Pinpoint the cell where the given text exists, returning its [x, y] midpoint coordinate. 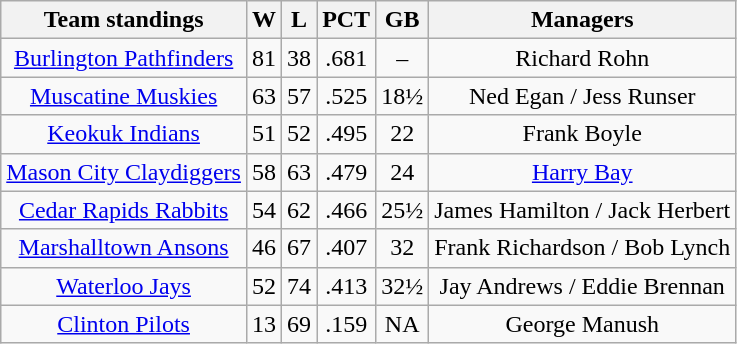
67 [300, 248]
Clinton Pilots [124, 324]
Cedar Rapids Rabbits [124, 210]
74 [300, 286]
Ned Egan / Jess Runser [582, 96]
Richard Rohn [582, 58]
George Manush [582, 324]
51 [264, 134]
Muscatine Muskies [124, 96]
NA [402, 324]
46 [264, 248]
32 [402, 248]
Marshalltown Ansons [124, 248]
.495 [346, 134]
.479 [346, 172]
25½ [402, 210]
Burlington Pathfinders [124, 58]
GB [402, 20]
Mason City Claydiggers [124, 172]
– [402, 58]
81 [264, 58]
.466 [346, 210]
PCT [346, 20]
38 [300, 58]
Keokuk Indians [124, 134]
L [300, 20]
Frank Boyle [582, 134]
.159 [346, 324]
.407 [346, 248]
Harry Bay [582, 172]
54 [264, 210]
Managers [582, 20]
Team standings [124, 20]
58 [264, 172]
W [264, 20]
.681 [346, 58]
24 [402, 172]
Frank Richardson / Bob Lynch [582, 248]
22 [402, 134]
Jay Andrews / Eddie Brennan [582, 286]
62 [300, 210]
James Hamilton / Jack Herbert [582, 210]
Waterloo Jays [124, 286]
18½ [402, 96]
57 [300, 96]
.525 [346, 96]
.413 [346, 286]
13 [264, 324]
69 [300, 324]
32½ [402, 286]
